Search for the cell housing the specified text and yield its (X, Y) center coordinate. 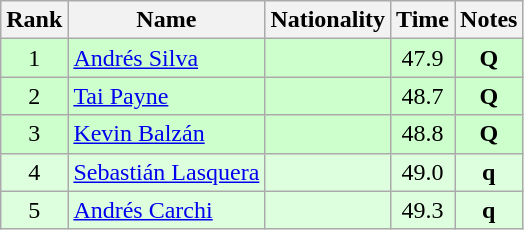
48.8 (423, 134)
2 (34, 96)
Kevin Balzán (166, 134)
Andrés Carchi (166, 210)
Rank (34, 20)
Tai Payne (166, 96)
1 (34, 58)
Sebastián Lasquera (166, 172)
47.9 (423, 58)
Time (423, 20)
49.3 (423, 210)
49.0 (423, 172)
5 (34, 210)
Name (166, 20)
Andrés Silva (166, 58)
4 (34, 172)
3 (34, 134)
48.7 (423, 96)
Notes (489, 20)
Nationality (328, 20)
